Extract the [X, Y] coordinate from the center of the cell holding the provided text.  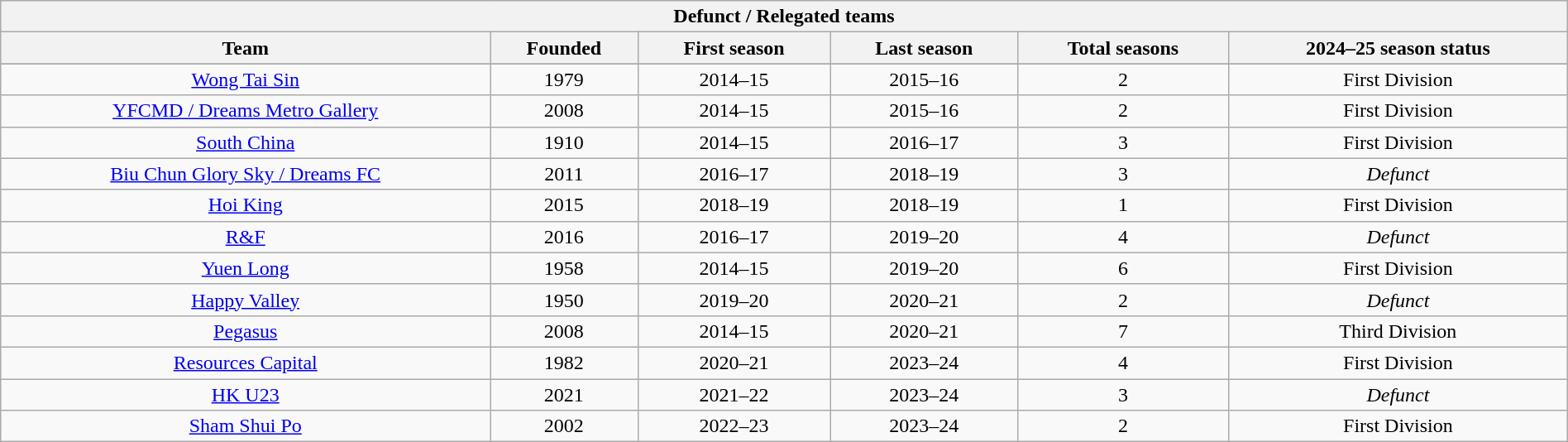
6 [1123, 268]
Pegasus [246, 331]
Team [246, 48]
1 [1123, 205]
2024–25 season status [1398, 48]
Biu Chun Glory Sky / Dreams FC [246, 174]
2011 [564, 174]
Sham Shui Po [246, 426]
Last season [924, 48]
Resources Capital [246, 363]
South China [246, 142]
Wong Tai Sin [246, 79]
1982 [564, 363]
1979 [564, 79]
2021 [564, 395]
YFCMD / Dreams Metro Gallery [246, 111]
Total seasons [1123, 48]
1950 [564, 300]
1910 [564, 142]
2022–23 [734, 426]
Happy Valley [246, 300]
Defunct / Relegated teams [784, 17]
HK U23 [246, 395]
Yuen Long [246, 268]
First season [734, 48]
Founded [564, 48]
2002 [564, 426]
1958 [564, 268]
7 [1123, 331]
Hoi King [246, 205]
Third Division [1398, 331]
2015 [564, 205]
2021–22 [734, 395]
R&F [246, 237]
2016 [564, 237]
